Identify which cell holds the provided text, then report its (x, y) central coordinate. 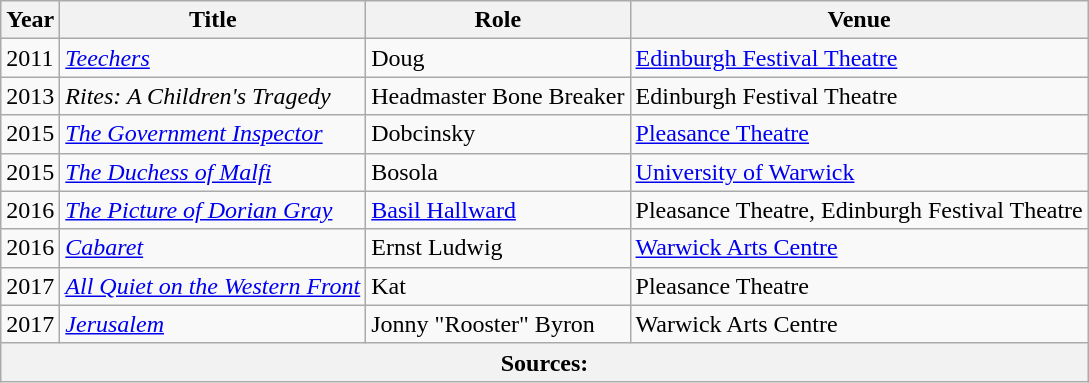
Teechers (213, 58)
Venue (859, 20)
Year (30, 20)
The Duchess of Malfi (213, 172)
University of Warwick (859, 172)
Title (213, 20)
Rites: A Children's Tragedy (213, 96)
Pleasance Theatre, Edinburgh Festival Theatre (859, 210)
Cabaret (213, 248)
Sources: (545, 362)
The Picture of Dorian Gray (213, 210)
Basil Hallward (498, 210)
Doug (498, 58)
Ernst Ludwig (498, 248)
2013 (30, 96)
Kat (498, 286)
Dobcinsky (498, 134)
Role (498, 20)
Bosola (498, 172)
Jerusalem (213, 324)
2011 (30, 58)
The Government Inspector (213, 134)
Jonny "Rooster" Byron (498, 324)
All Quiet on the Western Front (213, 286)
Headmaster Bone Breaker (498, 96)
